Return (X, Y) of the center of cell containing provided text 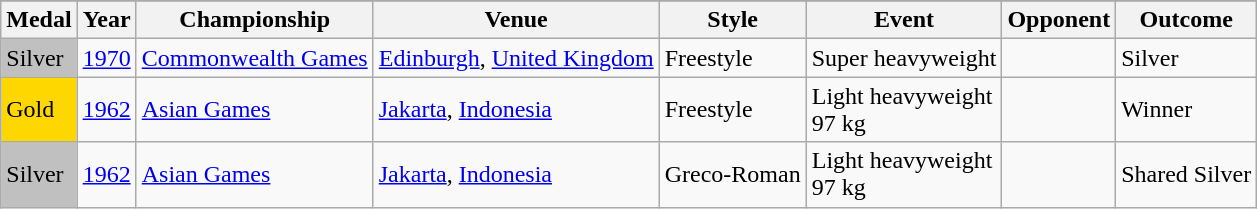
Shared Silver (1186, 174)
Event (904, 20)
Venue (516, 20)
Opponent (1059, 20)
Greco-Roman (732, 174)
1970 (106, 58)
Winner (1186, 110)
Medal (39, 20)
Championship (254, 20)
Style (732, 20)
Commonwealth Games (254, 58)
Super heavyweight (904, 58)
Edinburgh, United Kingdom (516, 58)
Year (106, 20)
Outcome (1186, 20)
Gold (39, 110)
